Return (x, y) of the center of cell containing provided text 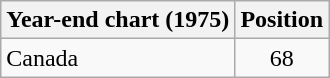
Year-end chart (1975) (118, 20)
68 (282, 58)
Canada (118, 58)
Position (282, 20)
